Capture the cell that displays the provided text and extract its (X, Y) central coordinate. 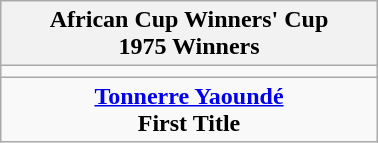
African Cup Winners' Cup1975 Winners (189, 34)
Tonnerre YaoundéFirst Title (189, 110)
